Search for the cell housing the specified text and yield its [X, Y] center coordinate. 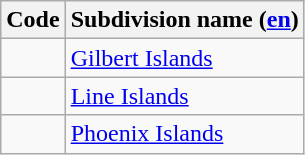
Subdivision name (en) [184, 20]
Code [33, 20]
Gilbert Islands [184, 58]
Line Islands [184, 96]
Phoenix Islands [184, 134]
